Find where the given text appears and provide that cell's center as [X, Y] coordinate. 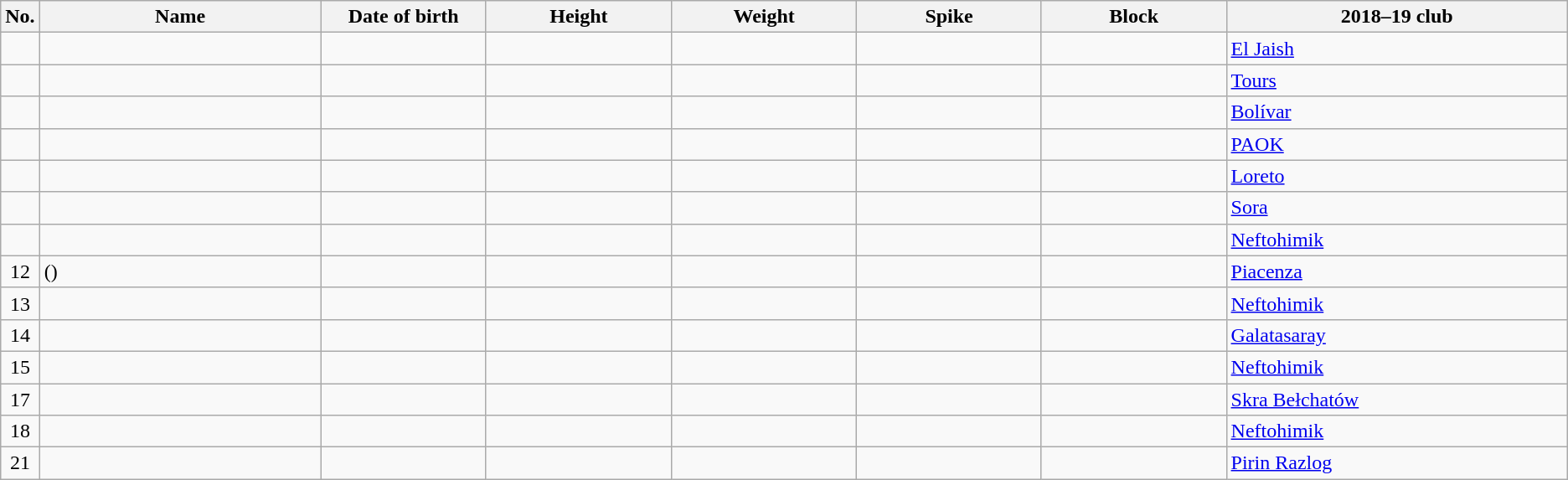
18 [20, 431]
21 [20, 463]
() [180, 271]
14 [20, 335]
El Jaish [1397, 49]
Tours [1397, 80]
No. [20, 17]
Pirin Razlog [1397, 463]
Height [578, 17]
Loreto [1397, 176]
Weight [764, 17]
Piacenza [1397, 271]
Galatasaray [1397, 335]
Block [1134, 17]
Spike [950, 17]
2018–19 club [1397, 17]
12 [20, 271]
Sora [1397, 208]
Name [180, 17]
Date of birth [404, 17]
PAOK [1397, 144]
13 [20, 303]
15 [20, 367]
Bolívar [1397, 112]
Skra Bełchatów [1397, 400]
17 [20, 400]
